Scan for the cell matching the given text and deliver its (x, y) coordinate at center. 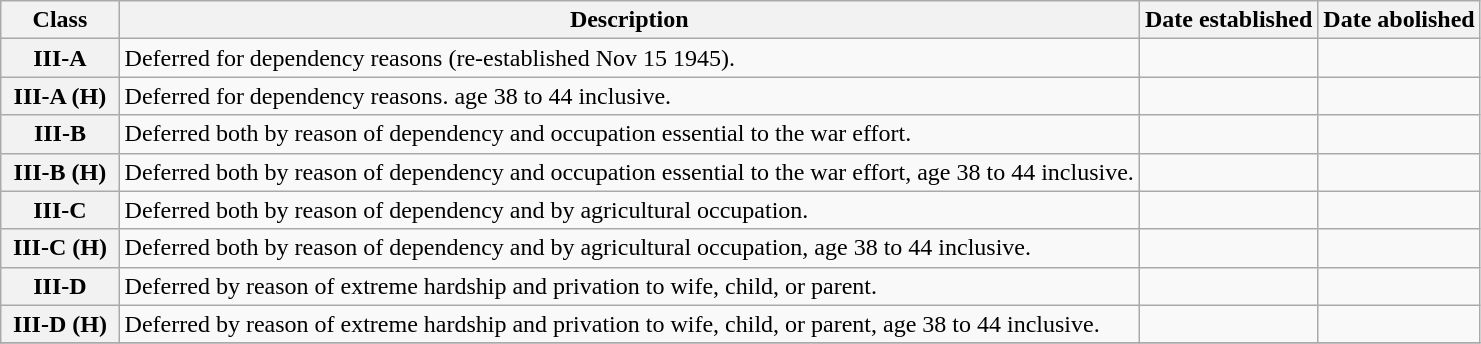
III-A (H) (60, 96)
III-A (60, 58)
Deferred both by reason of dependency and occupation essential to the war effort, age 38 to 44 inclusive. (629, 172)
III-C (H) (60, 248)
III-B (H) (60, 172)
Description (629, 20)
Deferred for dependency reasons. age 38 to 44 inclusive. (629, 96)
Deferred for dependency reasons (re-established Nov 15 1945). (629, 58)
Class (60, 20)
Deferred by reason of extreme hardship and privation to wife, child, or parent, age 38 to 44 inclusive. (629, 324)
III-D (H) (60, 324)
III-C (60, 210)
Date established (1228, 20)
Deferred both by reason of dependency and occupation essential to the war effort. (629, 134)
Deferred both by reason of dependency and by agricultural occupation. (629, 210)
Deferred by reason of extreme hardship and privation to wife, child, or parent. (629, 286)
III-D (60, 286)
Date abolished (1399, 20)
III-B (60, 134)
Deferred both by reason of dependency and by agricultural occupation, age 38 to 44 inclusive. (629, 248)
